Return the [x, y] coordinate for the center point of the cell that contains the specified text.  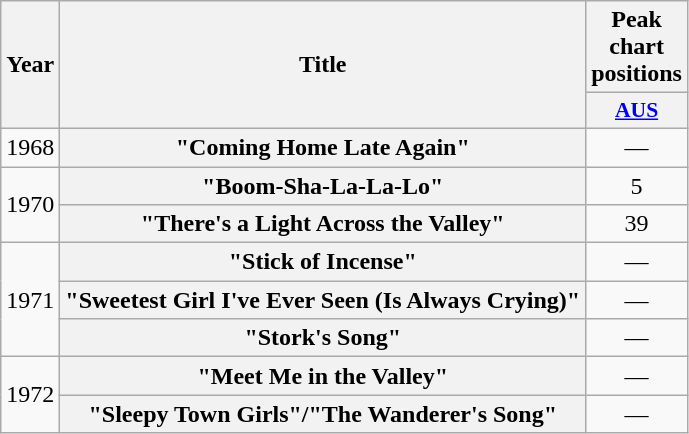
1972 [30, 395]
AUS [637, 111]
"Meet Me in the Valley" [323, 376]
"Sleepy Town Girls"/"The Wanderer's Song" [323, 414]
1971 [30, 300]
"There's a Light Across the Valley" [323, 224]
39 [637, 224]
Peak chart positions [637, 47]
1968 [30, 147]
"Stork's Song" [323, 338]
1970 [30, 204]
Title [323, 65]
"Stick of Incense" [323, 262]
5 [637, 185]
"Sweetest Girl I've Ever Seen (Is Always Crying)" [323, 300]
"Boom-Sha-La-La-Lo" [323, 185]
"Coming Home Late Again" [323, 147]
Year [30, 65]
